Locate the cell with the specified text and output its [X, Y] center coordinate. 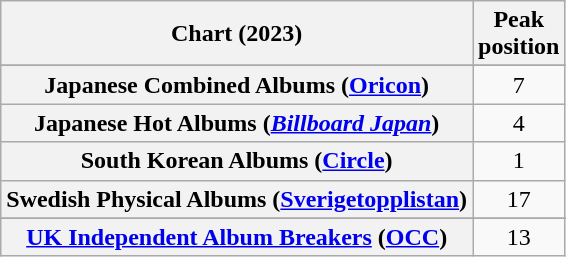
Japanese Combined Albums (Oricon) [237, 85]
7 [519, 85]
4 [519, 123]
Peakposition [519, 34]
Chart (2023) [237, 34]
Japanese Hot Albums (Billboard Japan) [237, 123]
Swedish Physical Albums (Sverigetopplistan) [237, 199]
South Korean Albums (Circle) [237, 161]
13 [519, 237]
1 [519, 161]
UK Independent Album Breakers (OCC) [237, 237]
17 [519, 199]
